Locate the cell with the specified text and output its (X, Y) center coordinate. 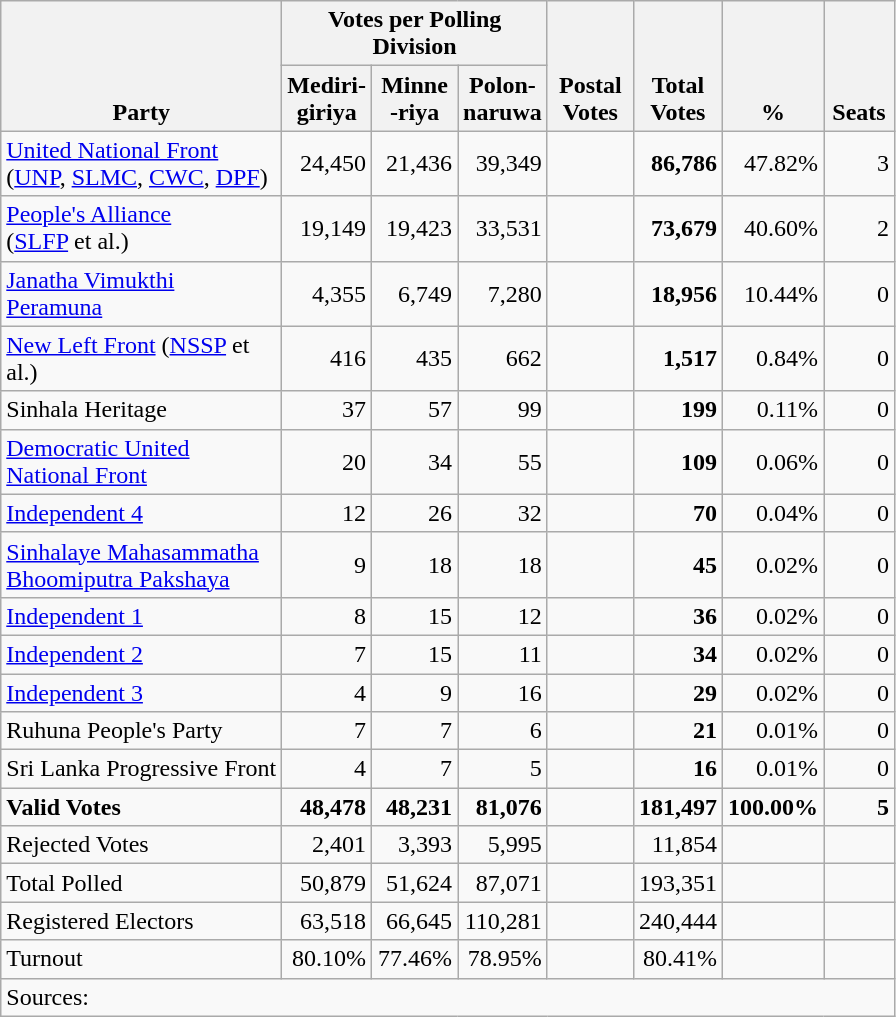
6,749 (415, 294)
55 (503, 462)
77.46% (415, 959)
51,624 (415, 883)
Democratic United National Front (142, 462)
0.11% (772, 410)
99 (503, 410)
Total Polled (142, 883)
Registered Electors (142, 921)
78.95% (503, 959)
3 (860, 164)
66,645 (415, 921)
662 (503, 358)
18,956 (678, 294)
110,281 (503, 921)
33,531 (503, 228)
37 (327, 410)
Turnout (142, 959)
39,349 (503, 164)
Valid Votes (142, 807)
Sources: (448, 997)
Janatha Vimukthi Peramuna (142, 294)
2,401 (327, 845)
32 (503, 513)
87,071 (503, 883)
Party (142, 66)
70 (678, 513)
5,995 (503, 845)
57 (415, 410)
80.10% (327, 959)
73,679 (678, 228)
0.84% (772, 358)
Total Votes (678, 66)
11,854 (678, 845)
36 (678, 616)
Sinhalaye Mahasammatha Bhoomiputra Pakshaya (142, 564)
1,517 (678, 358)
Ruhuna People's Party (142, 731)
47.82% (772, 164)
New Left Front (NSSP et al.) (142, 358)
416 (327, 358)
29 (678, 693)
109 (678, 462)
0.06% (772, 462)
193,351 (678, 883)
Minne-riya (415, 98)
4,355 (327, 294)
Independent 1 (142, 616)
181,497 (678, 807)
63,518 (327, 921)
24,450 (327, 164)
Polon-naruwa (503, 98)
PostalVotes (590, 66)
United National Front(UNP, SLMC, CWC, DPF) (142, 164)
86,786 (678, 164)
40.60% (772, 228)
Seats (860, 66)
199 (678, 410)
0.04% (772, 513)
19,423 (415, 228)
48,231 (415, 807)
21,436 (415, 164)
Mediri-giriya (327, 98)
50,879 (327, 883)
8 (327, 616)
48,478 (327, 807)
Rejected Votes (142, 845)
Votes per Polling Division (415, 34)
6 (503, 731)
People's Alliance(SLFP et al.) (142, 228)
26 (415, 513)
19,149 (327, 228)
Independent 2 (142, 654)
10.44% (772, 294)
7,280 (503, 294)
240,444 (678, 921)
81,076 (503, 807)
20 (327, 462)
Independent 4 (142, 513)
11 (503, 654)
45 (678, 564)
100.00% (772, 807)
2 (860, 228)
3,393 (415, 845)
Independent 3 (142, 693)
Sri Lanka Progressive Front (142, 769)
80.41% (678, 959)
% (772, 66)
Sinhala Heritage (142, 410)
21 (678, 731)
435 (415, 358)
